Return [X, Y] of the center of cell containing provided text 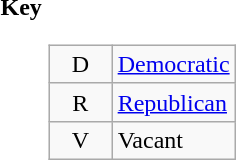
Democratic [174, 64]
D [81, 64]
V [81, 140]
Vacant [174, 140]
Republican [174, 102]
R [81, 102]
